Extract the [x, y] coordinate from the center of the cell holding the provided text.  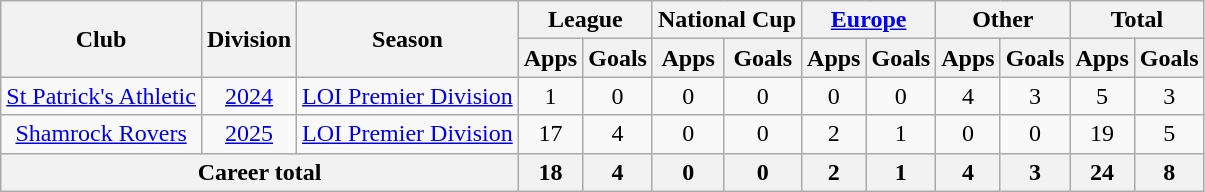
Club [102, 39]
Division [248, 39]
24 [1102, 172]
Season [408, 39]
Shamrock Rovers [102, 134]
St Patrick's Athletic [102, 96]
17 [550, 134]
19 [1102, 134]
Other [1003, 20]
8 [1169, 172]
Career total [260, 172]
Europe [869, 20]
Total [1137, 20]
League [585, 20]
2024 [248, 96]
National Cup [726, 20]
18 [550, 172]
2025 [248, 134]
